Output the (X, Y) coordinate of the center of the cell containing the given text.  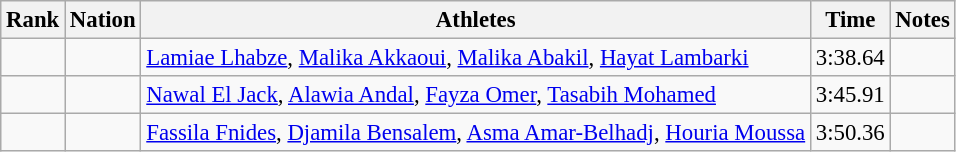
Fassila Fnides, Djamila Bensalem, Asma Amar-Belhadj, Houria Moussa (476, 133)
Notes (922, 20)
3:45.91 (850, 95)
Lamiae Lhabze, Malika Akkaoui, Malika Abakil, Hayat Lambarki (476, 58)
Nawal El Jack, Alawia Andal, Fayza Omer, Tasabih Mohamed (476, 95)
Rank (33, 20)
Time (850, 20)
Nation (103, 20)
3:38.64 (850, 58)
3:50.36 (850, 133)
Athletes (476, 20)
